Pinpoint the cell where the given text exists, returning its (X, Y) midpoint coordinate. 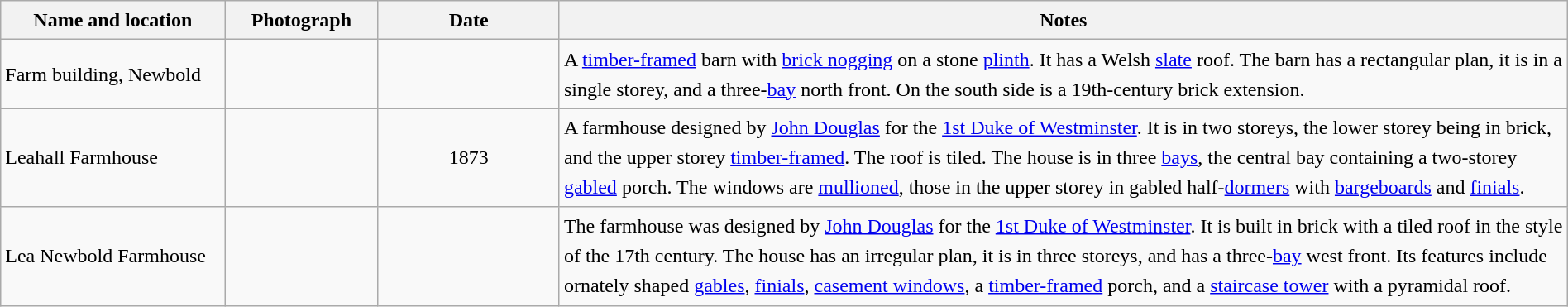
Farm building, Newbold (112, 74)
Notes (1064, 20)
Leahall Farmhouse (112, 157)
Date (468, 20)
1873 (468, 157)
Name and location (112, 20)
Lea Newbold Farmhouse (112, 257)
Photograph (301, 20)
